Capture the cell that displays the provided text and extract its (x, y) central coordinate. 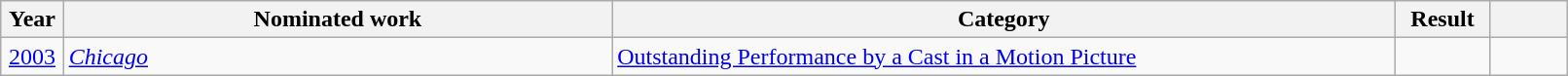
Category (1004, 19)
Nominated work (338, 19)
Result (1442, 19)
Year (32, 19)
Chicago (338, 57)
Outstanding Performance by a Cast in a Motion Picture (1004, 57)
2003 (32, 57)
